Identify which cell holds the provided text, then report its (X, Y) central coordinate. 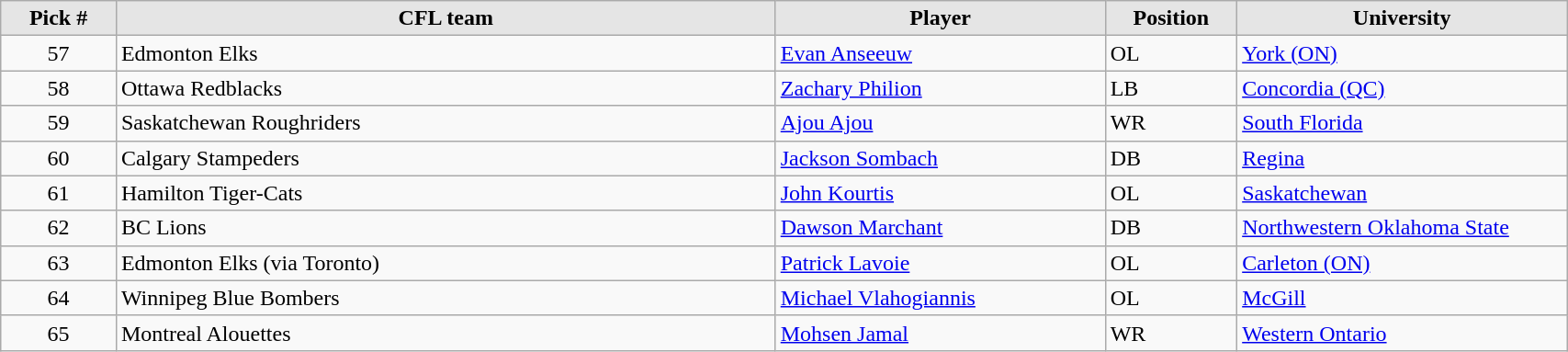
58 (59, 88)
John Kourtis (941, 193)
Montreal Alouettes (446, 333)
64 (59, 298)
University (1402, 18)
Western Ontario (1402, 333)
Saskatchewan Roughriders (446, 123)
Jackson Sombach (941, 158)
57 (59, 53)
LB (1171, 88)
61 (59, 193)
McGill (1402, 298)
Zachary Philion (941, 88)
Michael Vlahogiannis (941, 298)
Player (941, 18)
Edmonton Elks (via Toronto) (446, 263)
63 (59, 263)
Pick # (59, 18)
62 (59, 228)
Edmonton Elks (446, 53)
Patrick Lavoie (941, 263)
59 (59, 123)
Carleton (ON) (1402, 263)
60 (59, 158)
Concordia (QC) (1402, 88)
Saskatchewan (1402, 193)
Calgary Stampeders (446, 158)
CFL team (446, 18)
BC Lions (446, 228)
Dawson Marchant (941, 228)
Ajou Ajou (941, 123)
65 (59, 333)
Hamilton Tiger-Cats (446, 193)
York (ON) (1402, 53)
Regina (1402, 158)
Mohsen Jamal (941, 333)
South Florida (1402, 123)
Winnipeg Blue Bombers (446, 298)
Ottawa Redblacks (446, 88)
Northwestern Oklahoma State (1402, 228)
Evan Anseeuw (941, 53)
Position (1171, 18)
